Return the [x, y] coordinate for the center point of the cell that contains the specified text.  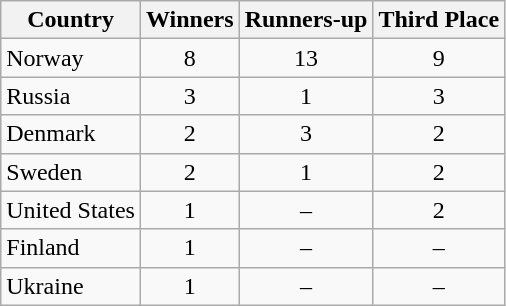
Runners-up [306, 20]
Denmark [71, 134]
Russia [71, 96]
8 [190, 58]
Norway [71, 58]
Winners [190, 20]
Third Place [439, 20]
Sweden [71, 172]
Finland [71, 248]
13 [306, 58]
Ukraine [71, 286]
United States [71, 210]
Country [71, 20]
9 [439, 58]
